Pinpoint the cell where the given text exists, returning its [X, Y] midpoint coordinate. 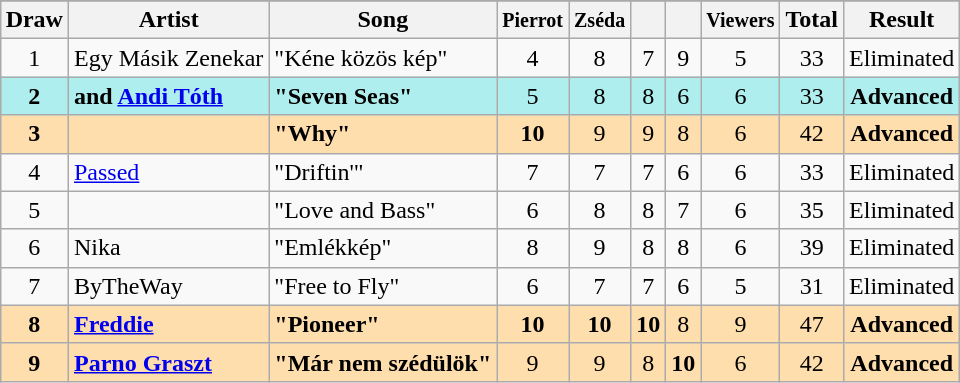
Song [383, 20]
1 [34, 58]
Zséda [599, 20]
Nika [168, 248]
35 [812, 210]
"Emlékkép" [383, 248]
3 [34, 134]
and Andi Tóth [168, 96]
ByTheWay [168, 286]
"Kéne közös kép" [383, 58]
"Már nem szédülök" [383, 362]
Freddie [168, 324]
47 [812, 324]
Egy Másik Zenekar [168, 58]
"Free to Fly" [383, 286]
2 [34, 96]
Passed [168, 172]
Result [902, 20]
"Pioneer" [383, 324]
Pierrot [533, 20]
"Seven Seas" [383, 96]
Artist [168, 20]
Parno Graszt [168, 362]
"Driftin'" [383, 172]
Viewers [740, 20]
Draw [34, 20]
"Love and Bass" [383, 210]
39 [812, 248]
Total [812, 20]
"Why" [383, 134]
31 [812, 286]
